Locate the cell with the specified text and output its [x, y] center coordinate. 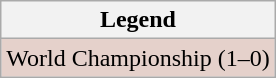
World Championship (1–0) [138, 58]
Legend [138, 20]
